Detect which cell encompasses the target text, then output its (X, Y) center coordinate. 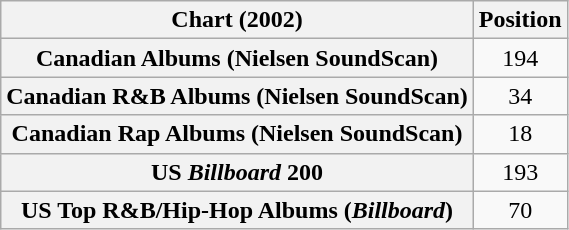
194 (520, 58)
US Top R&B/Hip-Hop Albums (Billboard) (238, 210)
Canadian Albums (Nielsen SoundScan) (238, 58)
Canadian R&B Albums (Nielsen SoundScan) (238, 96)
34 (520, 96)
18 (520, 134)
Position (520, 20)
193 (520, 172)
Chart (2002) (238, 20)
US Billboard 200 (238, 172)
70 (520, 210)
Canadian Rap Albums (Nielsen SoundScan) (238, 134)
